Return the (x, y) coordinate for the center point of the cell that contains the specified text.  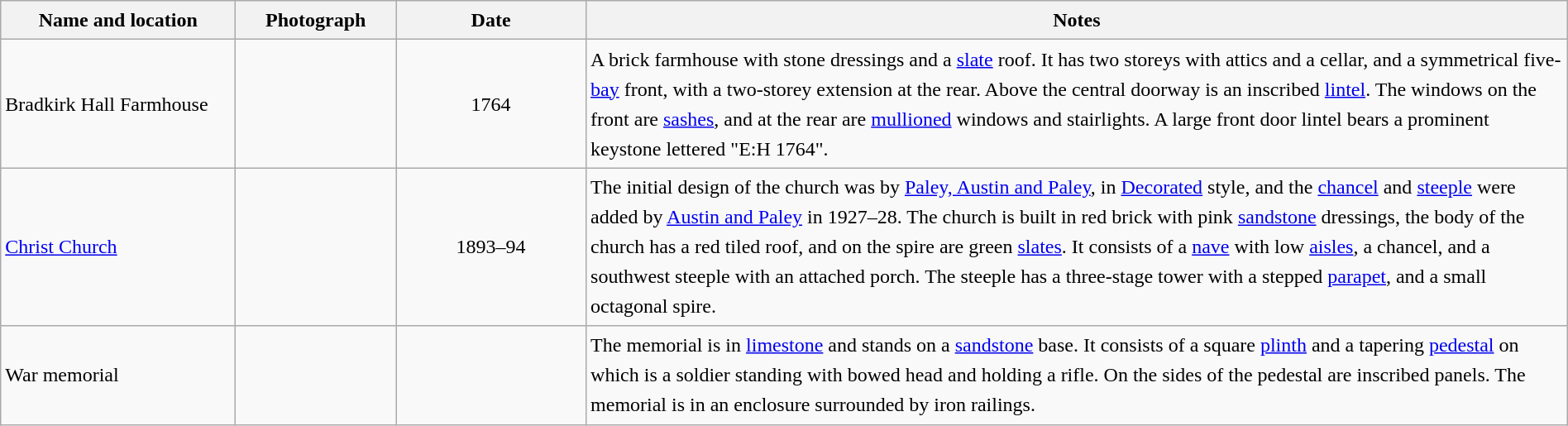
Date (491, 20)
Photograph (316, 20)
Bradkirk Hall Farmhouse (118, 104)
Christ Church (118, 247)
War memorial (118, 376)
1893–94 (491, 247)
Name and location (118, 20)
1764 (491, 104)
Notes (1077, 20)
